From the cell containing the given text, extract its center point as (x, y) coordinate. 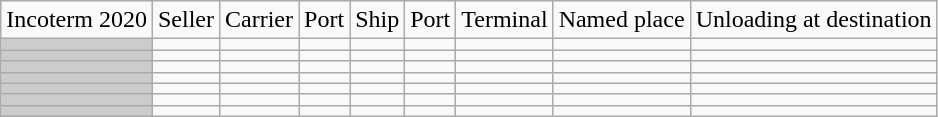
Named place (622, 20)
Seller (186, 20)
Ship (378, 20)
Incoterm 2020 (77, 20)
Unloading at destination (814, 20)
Carrier (258, 20)
Terminal (504, 20)
